Find where the given text appears and provide that cell's center as [x, y] coordinate. 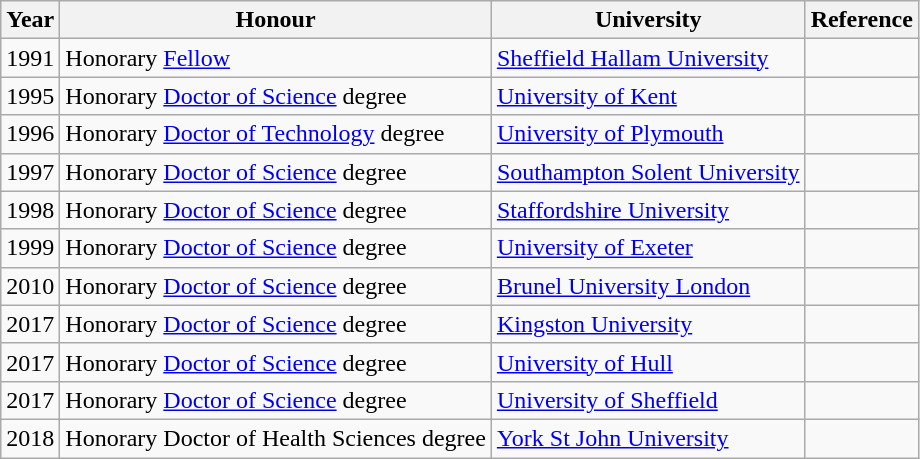
Brunel University London [648, 286]
Reference [862, 20]
Honorary Doctor of Health Sciences degree [276, 438]
1998 [30, 210]
York St John University [648, 438]
2010 [30, 286]
University of Hull [648, 362]
1991 [30, 58]
Staffordshire University [648, 210]
1996 [30, 134]
Honorary Fellow [276, 58]
University [648, 20]
2018 [30, 438]
Kingston University [648, 324]
University of Plymouth [648, 134]
Honorary Doctor of Technology degree [276, 134]
Southampton Solent University [648, 172]
Honour [276, 20]
University of Exeter [648, 248]
University of Sheffield [648, 400]
1997 [30, 172]
1999 [30, 248]
University of Kent [648, 96]
Sheffield Hallam University [648, 58]
Year [30, 20]
1995 [30, 96]
